Output the [x, y] coordinate of the center of the cell containing the given text.  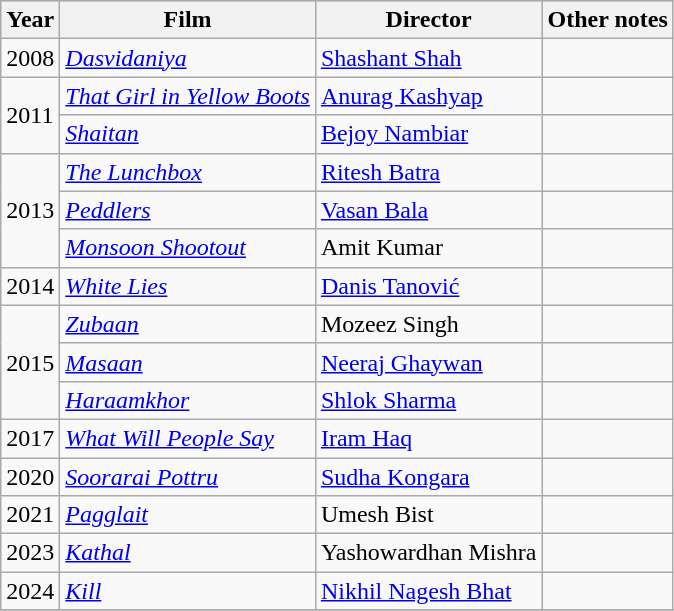
White Lies [188, 286]
Bejoy Nambiar [428, 134]
Haraamkhor [188, 400]
Shashant Shah [428, 58]
Shaitan [188, 134]
Zubaan [188, 324]
Dasvidaniya [188, 58]
Nikhil Nagesh Bhat [428, 591]
Mozeez Singh [428, 324]
What Will People Say [188, 438]
Ritesh Batra [428, 172]
The Lunchbox [188, 172]
2024 [30, 591]
Year [30, 20]
Amit Kumar [428, 248]
Anurag Kashyap [428, 96]
Umesh Bist [428, 515]
2020 [30, 477]
2015 [30, 362]
Kill [188, 591]
2023 [30, 553]
Director [428, 20]
2013 [30, 210]
Peddlers [188, 210]
2011 [30, 115]
Yashowardhan Mishra [428, 553]
2014 [30, 286]
Pagglait [188, 515]
Kathal [188, 553]
Monsoon Shootout [188, 248]
Iram Haq [428, 438]
That Girl in Yellow Boots [188, 96]
Neeraj Ghaywan [428, 362]
Danis Tanović [428, 286]
Masaan [188, 362]
Shlok Sharma [428, 400]
2021 [30, 515]
Sudha Kongara [428, 477]
2008 [30, 58]
Other notes [608, 20]
2017 [30, 438]
Film [188, 20]
Soorarai Pottru [188, 477]
Vasan Bala [428, 210]
